Locate the cell with the specified text and output its [x, y] center coordinate. 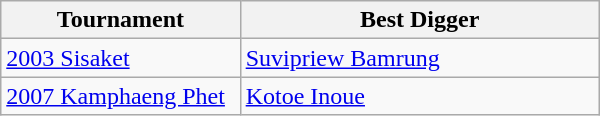
Best Digger [420, 20]
Kotoe Inoue [420, 96]
Tournament [120, 20]
2003 Sisaket [120, 58]
Suvipriew Bamrung [420, 58]
2007 Kamphaeng Phet [120, 96]
